For the text-containing cell, return its midpoint in (X, Y) coordinate format. 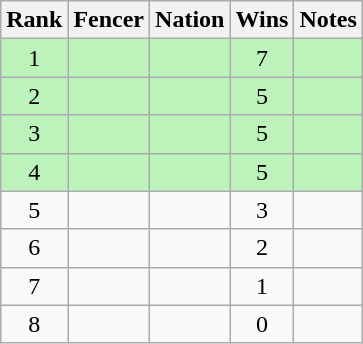
Rank (34, 20)
Notes (328, 20)
4 (34, 172)
Nation (190, 20)
6 (34, 248)
8 (34, 324)
Wins (262, 20)
0 (262, 324)
Fencer (109, 20)
